For the text-containing cell, return its midpoint in [X, Y] coordinate format. 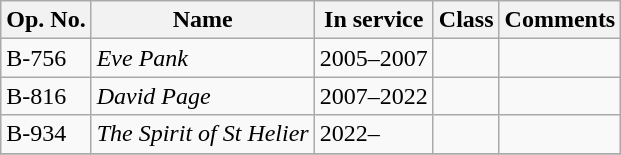
B-934 [46, 134]
2022– [374, 134]
In service [374, 20]
David Page [202, 96]
B-756 [46, 58]
B-816 [46, 96]
Name [202, 20]
Class [466, 20]
The Spirit of St Helier [202, 134]
Eve Pank [202, 58]
2005–2007 [374, 58]
Op. No. [46, 20]
Comments [560, 20]
2007–2022 [374, 96]
